Detect which cell encompasses the target text, then output its (x, y) center coordinate. 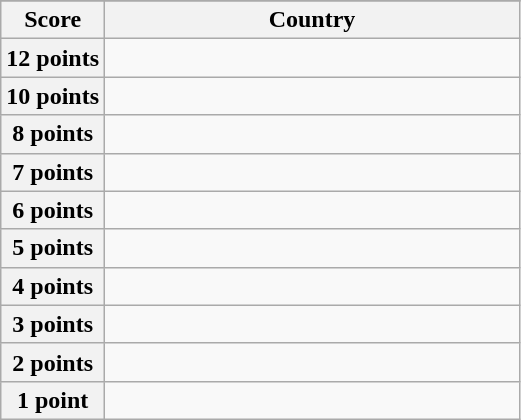
5 points (53, 248)
10 points (53, 96)
4 points (53, 286)
6 points (53, 210)
12 points (53, 58)
2 points (53, 362)
Score (53, 20)
3 points (53, 324)
8 points (53, 134)
7 points (53, 172)
1 point (53, 400)
Country (312, 20)
